Capture the cell that displays the provided text and extract its [x, y] central coordinate. 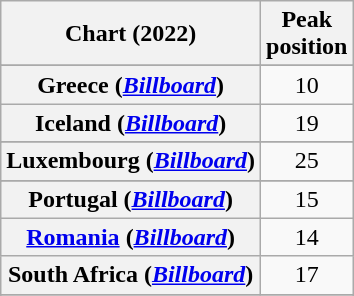
19 [307, 123]
Luxembourg (Billboard) [131, 161]
Peakposition [307, 34]
Portugal (Billboard) [131, 199]
17 [307, 275]
14 [307, 237]
Iceland (Billboard) [131, 123]
Greece (Billboard) [131, 85]
25 [307, 161]
South Africa (Billboard) [131, 275]
Romania (Billboard) [131, 237]
10 [307, 85]
15 [307, 199]
Chart (2022) [131, 34]
